Capture the cell that displays the provided text and extract its (x, y) central coordinate. 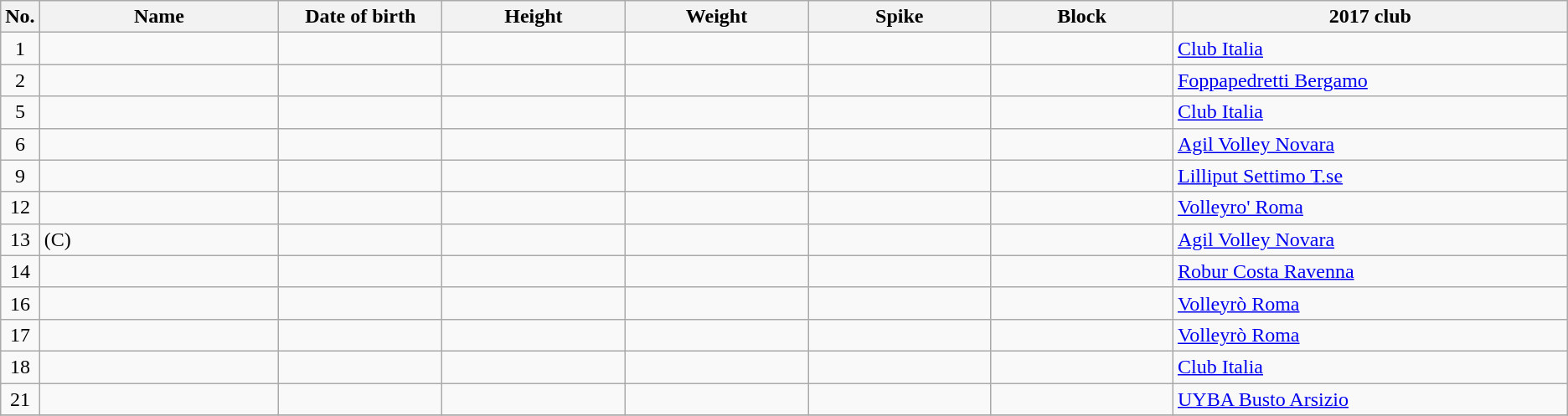
Foppapedretti Bergamo (1370, 80)
Lilliput Settimo T.se (1370, 176)
Height (534, 17)
Robur Costa Ravenna (1370, 271)
Volleyro' Roma (1370, 208)
No. (20, 17)
18 (20, 367)
2 (20, 80)
21 (20, 399)
Date of birth (360, 17)
9 (20, 176)
Name (159, 17)
13 (20, 239)
1 (20, 49)
Weight (717, 17)
17 (20, 335)
16 (20, 303)
12 (20, 208)
(C) (159, 239)
2017 club (1370, 17)
Block (1082, 17)
14 (20, 271)
6 (20, 144)
UYBA Busto Arsizio (1370, 399)
5 (20, 112)
Spike (900, 17)
